Output the [x, y] coordinate of the center of the cell containing the given text.  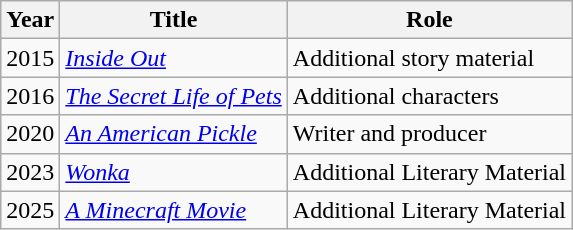
Writer and producer [429, 134]
Role [429, 20]
Inside Out [174, 58]
Title [174, 20]
A Minecraft Movie [174, 210]
Wonka [174, 172]
An American Pickle [174, 134]
2016 [30, 96]
Year [30, 20]
2023 [30, 172]
The Secret Life of Pets [174, 96]
2020 [30, 134]
Additional story material [429, 58]
Additional characters [429, 96]
2025 [30, 210]
2015 [30, 58]
